Locate the cell with the specified text and output its [x, y] center coordinate. 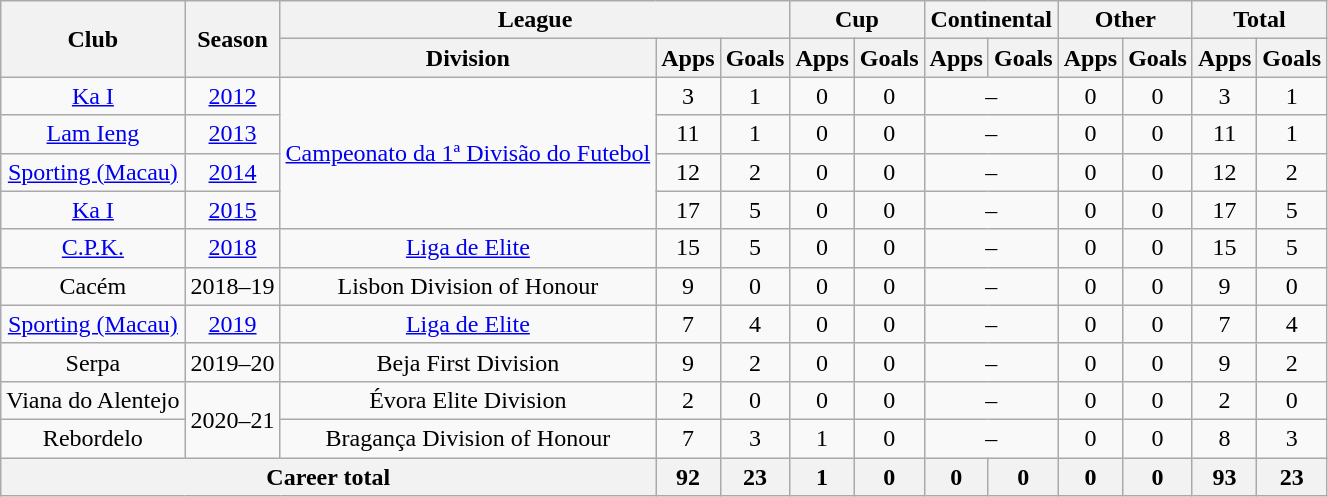
2015 [232, 210]
2020–21 [232, 419]
92 [688, 477]
Viana do Alentejo [93, 400]
93 [1224, 477]
Season [232, 39]
2019 [232, 324]
Continental [991, 20]
Division [468, 58]
Cacém [93, 286]
8 [1224, 438]
Campeonato da 1ª Divisão do Futebol [468, 153]
Career total [328, 477]
Lam Ieng [93, 134]
2018 [232, 248]
2013 [232, 134]
2012 [232, 96]
Rebordelo [93, 438]
Cup [857, 20]
Other [1125, 20]
2014 [232, 172]
2019–20 [232, 362]
Club [93, 39]
C.P.K. [93, 248]
Total [1259, 20]
Beja First Division [468, 362]
Évora Elite Division [468, 400]
Bragança Division of Honour [468, 438]
2018–19 [232, 286]
Serpa [93, 362]
League [535, 20]
Lisbon Division of Honour [468, 286]
